Return the [X, Y] coordinate for the center point of the cell that contains the specified text.  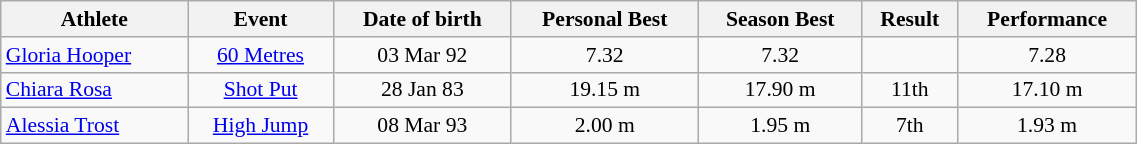
08 Mar 93 [422, 126]
60 Metres [261, 55]
03 Mar 92 [422, 55]
7.28 [1047, 55]
1.95 m [780, 126]
Personal Best [604, 19]
Event [261, 19]
Athlete [94, 19]
Alessia Trost [94, 126]
Shot Put [261, 90]
Season Best [780, 19]
17.90 m [780, 90]
Gloria Hooper [94, 55]
High Jump [261, 126]
7th [910, 126]
2.00 m [604, 126]
28 Jan 83 [422, 90]
Performance [1047, 19]
Chiara Rosa [94, 90]
1.93 m [1047, 126]
Result [910, 19]
11th [910, 90]
Date of birth [422, 19]
19.15 m [604, 90]
17.10 m [1047, 90]
